From the cell containing the given text, extract its center point as [X, Y] coordinate. 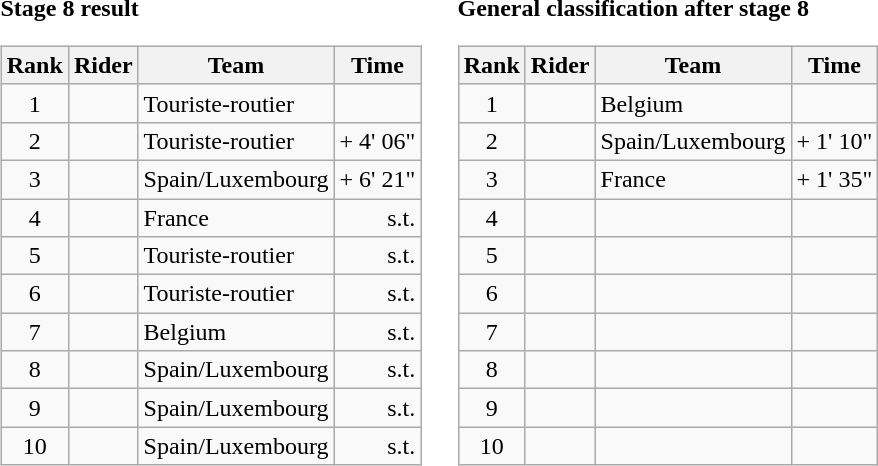
+ 1' 35" [834, 179]
+ 4' 06" [378, 141]
+ 1' 10" [834, 141]
+ 6' 21" [378, 179]
